Return the (X, Y) coordinate for the center point of the cell that contains the specified text.  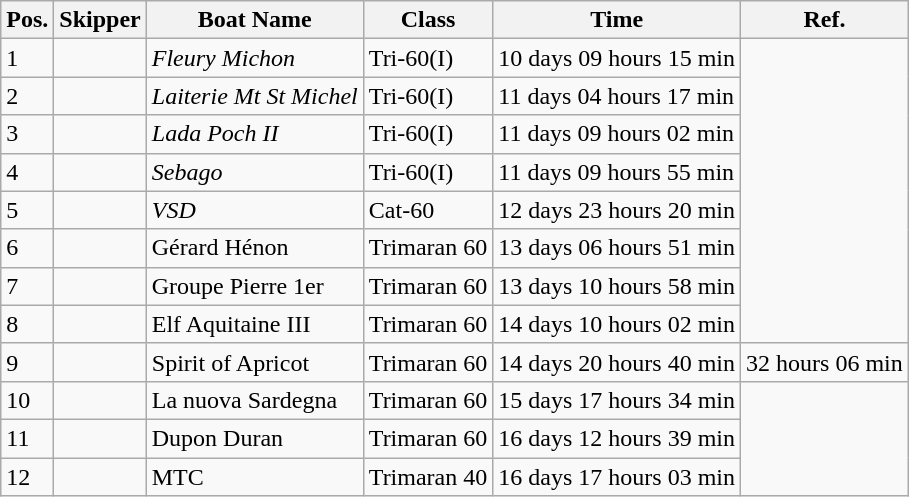
9 (28, 362)
Class (428, 20)
7 (28, 286)
13 days 06 hours 51 min (617, 248)
Ref. (825, 20)
10 (28, 400)
11 (28, 438)
14 days 10 hours 02 min (617, 324)
Lada Poch II (254, 134)
12 days 23 hours 20 min (617, 210)
Groupe Pierre 1er (254, 286)
5 (28, 210)
MTC (254, 477)
Sebago (254, 172)
Cat-60 (428, 210)
6 (28, 248)
Time (617, 20)
Skipper (100, 20)
Trimaran 40 (428, 477)
10 days 09 hours 15 min (617, 58)
16 days 17 hours 03 min (617, 477)
11 days 09 hours 02 min (617, 134)
Pos. (28, 20)
VSD (254, 210)
2 (28, 96)
Fleury Michon (254, 58)
12 (28, 477)
11 days 09 hours 55 min (617, 172)
8 (28, 324)
Gérard Hénon (254, 248)
1 (28, 58)
4 (28, 172)
Dupon Duran (254, 438)
Elf Aquitaine III (254, 324)
11 days 04 hours 17 min (617, 96)
13 days 10 hours 58 min (617, 286)
16 days 12 hours 39 min (617, 438)
La nuova Sardegna (254, 400)
3 (28, 134)
Boat Name (254, 20)
Spirit of Apricot (254, 362)
14 days 20 hours 40 min (617, 362)
32 hours 06 min (825, 362)
15 days 17 hours 34 min (617, 400)
Laiterie Mt St Michel (254, 96)
